Pinpoint the cell where the given text exists, returning its [x, y] midpoint coordinate. 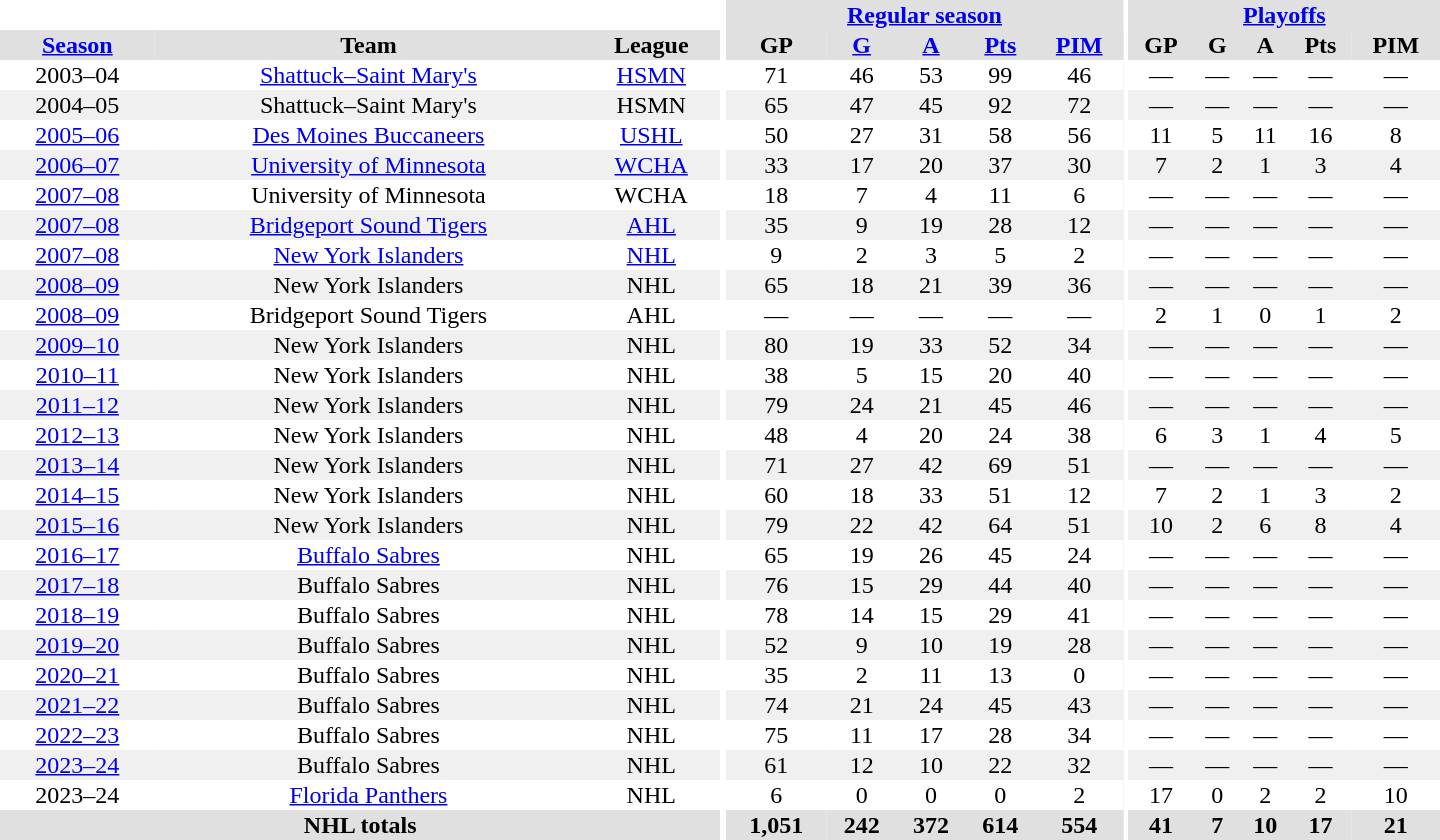
36 [1079, 285]
75 [776, 735]
Team [368, 45]
Des Moines Buccaneers [368, 135]
26 [930, 555]
47 [862, 105]
31 [930, 135]
2006–07 [78, 165]
30 [1079, 165]
99 [1000, 75]
2010–11 [78, 375]
Regular season [925, 15]
58 [1000, 135]
2013–14 [78, 465]
39 [1000, 285]
92 [1000, 105]
2020–21 [78, 675]
614 [1000, 825]
Playoffs [1284, 15]
64 [1000, 525]
74 [776, 705]
13 [1000, 675]
50 [776, 135]
2021–22 [78, 705]
2016–17 [78, 555]
1,051 [776, 825]
14 [862, 615]
2014–15 [78, 495]
32 [1079, 765]
554 [1079, 825]
242 [862, 825]
16 [1320, 135]
44 [1000, 585]
2019–20 [78, 645]
48 [776, 435]
56 [1079, 135]
USHL [651, 135]
80 [776, 345]
2009–10 [78, 345]
2004–05 [78, 105]
2015–16 [78, 525]
60 [776, 495]
NHL totals [360, 825]
League [651, 45]
Florida Panthers [368, 795]
2017–18 [78, 585]
78 [776, 615]
2005–06 [78, 135]
53 [930, 75]
2003–04 [78, 75]
Season [78, 45]
61 [776, 765]
372 [930, 825]
43 [1079, 705]
2022–23 [78, 735]
2018–19 [78, 615]
76 [776, 585]
2011–12 [78, 405]
72 [1079, 105]
2012–13 [78, 435]
69 [1000, 465]
37 [1000, 165]
